Identify which cell holds the provided text, then report its [x, y] central coordinate. 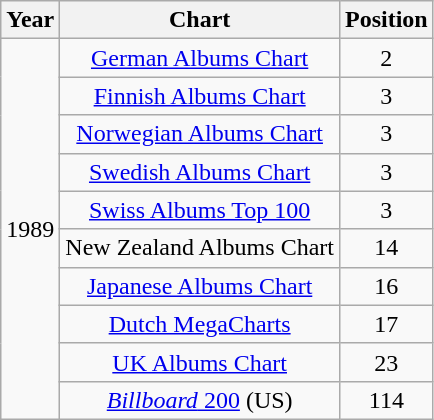
17 [386, 324]
UK Albums Chart [200, 362]
Year [30, 20]
14 [386, 248]
2 [386, 58]
114 [386, 400]
Chart [200, 20]
Finnish Albums Chart [200, 96]
23 [386, 362]
Swiss Albums Top 100 [200, 210]
German Albums Chart [200, 58]
Japanese Albums Chart [200, 286]
Norwegian Albums Chart [200, 134]
Position [386, 20]
New Zealand Albums Chart [200, 248]
16 [386, 286]
Swedish Albums Chart [200, 172]
Dutch MegaCharts [200, 324]
1989 [30, 230]
Billboard 200 (US) [200, 400]
